For the text-containing cell, return its midpoint in (X, Y) coordinate format. 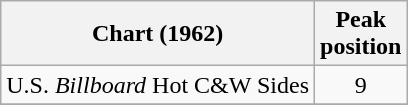
U.S. Billboard Hot C&W Sides (158, 85)
Peakposition (361, 34)
Chart (1962) (158, 34)
9 (361, 85)
